Identify which cell holds the provided text, then report its [x, y] central coordinate. 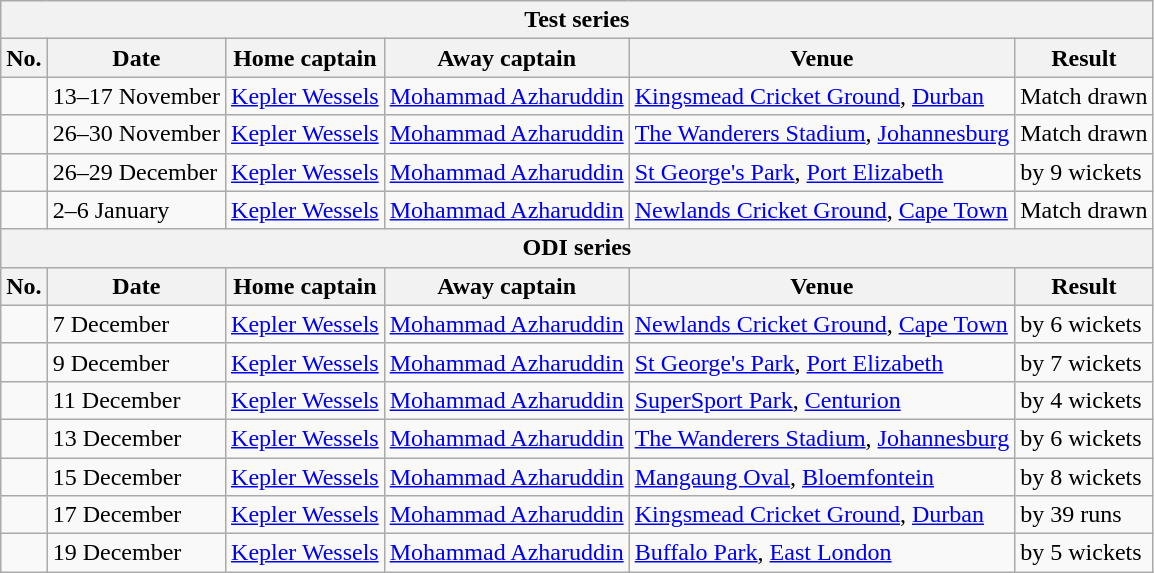
11 December [136, 400]
13–17 November [136, 96]
SuperSport Park, Centurion [822, 400]
7 December [136, 324]
by 5 wickets [1084, 553]
2–6 January [136, 210]
13 December [136, 438]
by 7 wickets [1084, 362]
by 4 wickets [1084, 400]
Buffalo Park, East London [822, 553]
9 December [136, 362]
15 December [136, 477]
26–29 December [136, 172]
ODI series [577, 248]
by 9 wickets [1084, 172]
by 39 runs [1084, 515]
Test series [577, 20]
by 8 wickets [1084, 477]
26–30 November [136, 134]
19 December [136, 553]
17 December [136, 515]
Mangaung Oval, Bloemfontein [822, 477]
